Return the (X, Y) coordinate for the center point of the cell that contains the specified text.  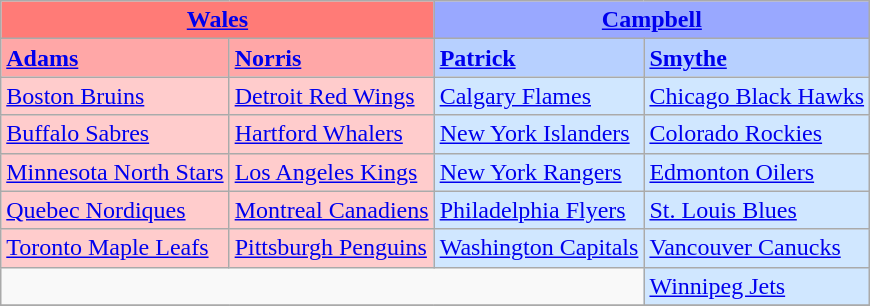
Quebec Nordiques (115, 210)
Patrick (539, 58)
Pittsburgh Penguins (332, 248)
Los Angeles Kings (332, 172)
Adams (115, 58)
St. Louis Blues (757, 210)
Chicago Black Hawks (757, 96)
Winnipeg Jets (757, 286)
Smythe (757, 58)
Edmonton Oilers (757, 172)
Toronto Maple Leafs (115, 248)
Detroit Red Wings (332, 96)
Campbell (652, 20)
Calgary Flames (539, 96)
Colorado Rockies (757, 134)
Washington Capitals (539, 248)
New York Rangers (539, 172)
Montreal Canadiens (332, 210)
Boston Bruins (115, 96)
Minnesota North Stars (115, 172)
Wales (218, 20)
Norris (332, 58)
Philadelphia Flyers (539, 210)
Hartford Whalers (332, 134)
Vancouver Canucks (757, 248)
Buffalo Sabres (115, 134)
New York Islanders (539, 134)
